Return [x, y] of the center of cell containing provided text 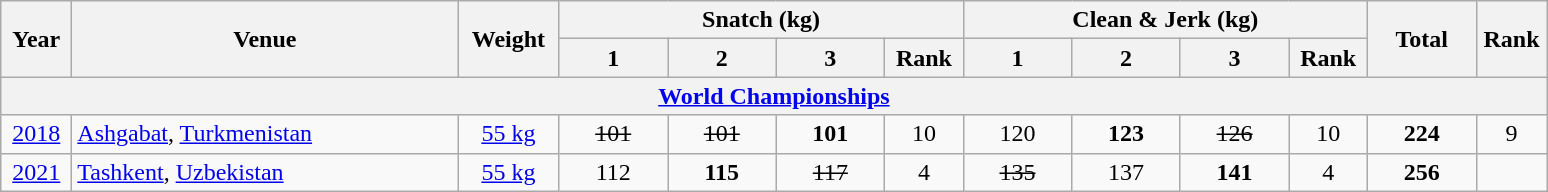
Ashgabat, Turkmenistan [265, 134]
Venue [265, 39]
112 [614, 172]
Total [1422, 39]
123 [1126, 134]
141 [1234, 172]
137 [1126, 172]
Year [36, 39]
2018 [36, 134]
Weight [508, 39]
126 [1234, 134]
World Championships [774, 96]
Clean & Jerk (kg) [1165, 20]
224 [1422, 134]
120 [1018, 134]
115 [722, 172]
2021 [36, 172]
117 [830, 172]
Tashkent, Uzbekistan [265, 172]
256 [1422, 172]
9 [1512, 134]
Snatch (kg) [761, 20]
135 [1018, 172]
